For the text-containing cell, return its midpoint in [X, Y] coordinate format. 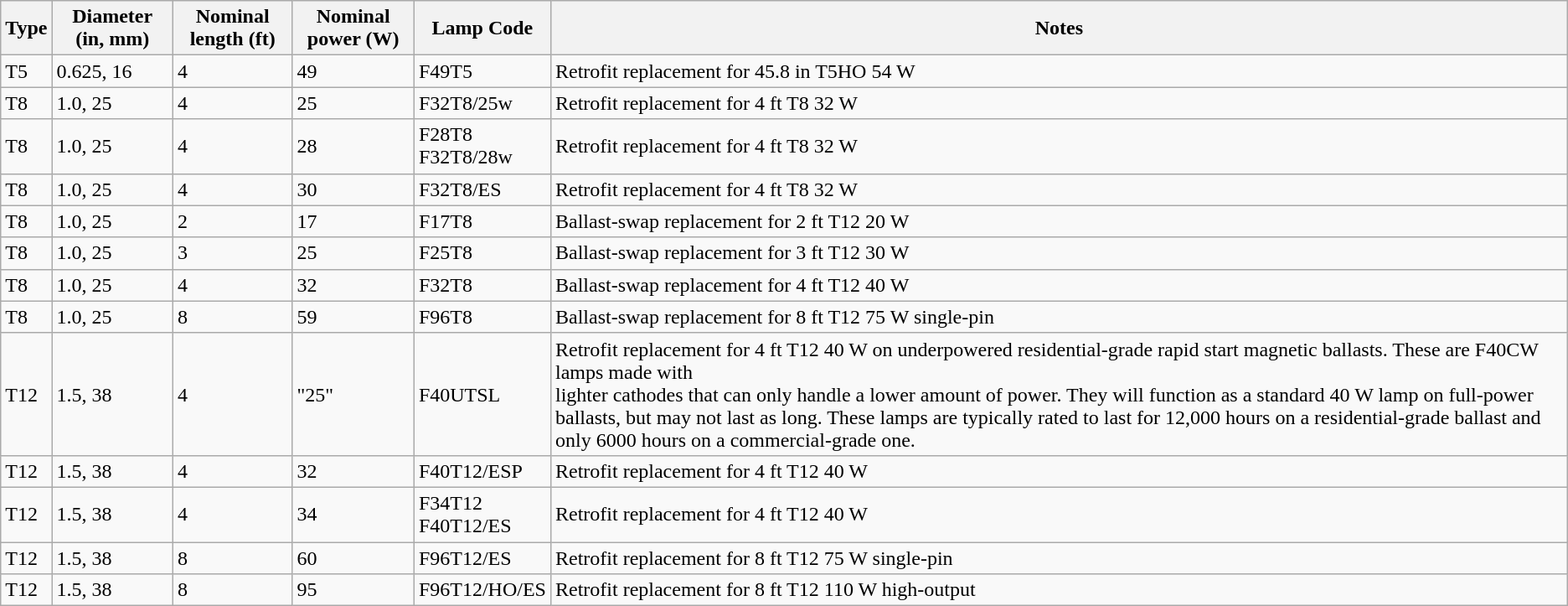
F96T12/ES [482, 557]
17 [353, 221]
"25" [353, 394]
F17T8 [482, 221]
Nominal length (ft) [232, 28]
F96T8 [482, 317]
28 [353, 146]
Diameter (in, mm) [112, 28]
Ballast-swap replacement for 3 ft T12 30 W [1059, 253]
59 [353, 317]
34 [353, 515]
Ballast-swap replacement for 4 ft T12 40 W [1059, 285]
F40UTSL [482, 394]
Retrofit replacement for 45.8 in T5HO 54 W [1059, 71]
Lamp Code [482, 28]
F40T12/ESP [482, 471]
F49T5 [482, 71]
F32T8/ES [482, 189]
2 [232, 221]
3 [232, 253]
T5 [27, 71]
Nominal power (W) [353, 28]
Ballast-swap replacement for 8 ft T12 75 W single-pin [1059, 317]
Type [27, 28]
Ballast-swap replacement for 2 ft T12 20 W [1059, 221]
49 [353, 71]
F32T8 [482, 285]
F34T12F40T12/ES [482, 515]
30 [353, 189]
0.625, 16 [112, 71]
F25T8 [482, 253]
F96T12/HO/ES [482, 590]
Retrofit replacement for 8 ft T12 75 W single-pin [1059, 557]
F28T8F32T8/28w [482, 146]
60 [353, 557]
F32T8/25w [482, 103]
Notes [1059, 28]
Retrofit replacement for 8 ft T12 110 W high-output [1059, 590]
95 [353, 590]
